Determine the (X, Y) coordinate at the center of the cell enclosing the given text.  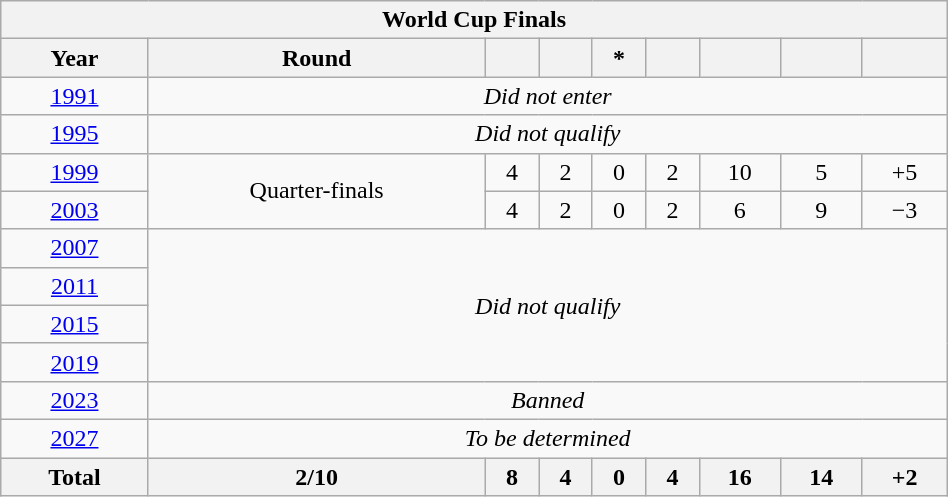
2027 (74, 438)
9 (822, 210)
World Cup Finals (474, 20)
Round (316, 58)
1999 (74, 172)
Banned (548, 400)
6 (740, 210)
10 (740, 172)
2023 (74, 400)
−3 (904, 210)
Year (74, 58)
Did not enter (548, 96)
1995 (74, 134)
14 (822, 477)
16 (740, 477)
1991 (74, 96)
5 (822, 172)
2003 (74, 210)
8 (512, 477)
Quarter-finals (316, 191)
* (619, 58)
2007 (74, 248)
2/10 (316, 477)
To be determined (548, 438)
+2 (904, 477)
2015 (74, 324)
2011 (74, 286)
2019 (74, 362)
+5 (904, 172)
Total (74, 477)
